Pinpoint the cell where the given text exists, returning its (x, y) midpoint coordinate. 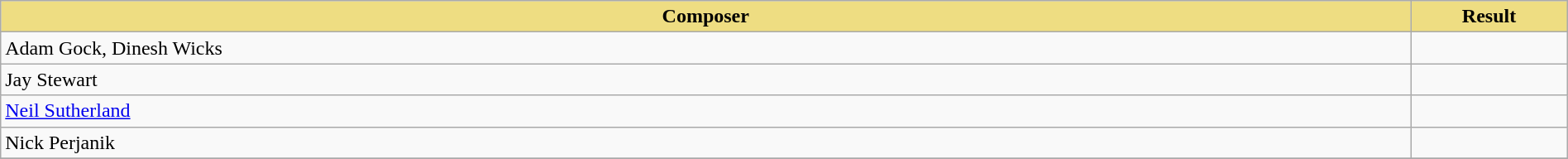
Neil Sutherland (706, 111)
Composer (706, 17)
Jay Stewart (706, 79)
Result (1489, 17)
Nick Perjanik (706, 142)
Adam Gock, Dinesh Wicks (706, 48)
